Determine the (x, y) coordinate at the center of the cell enclosing the given text.  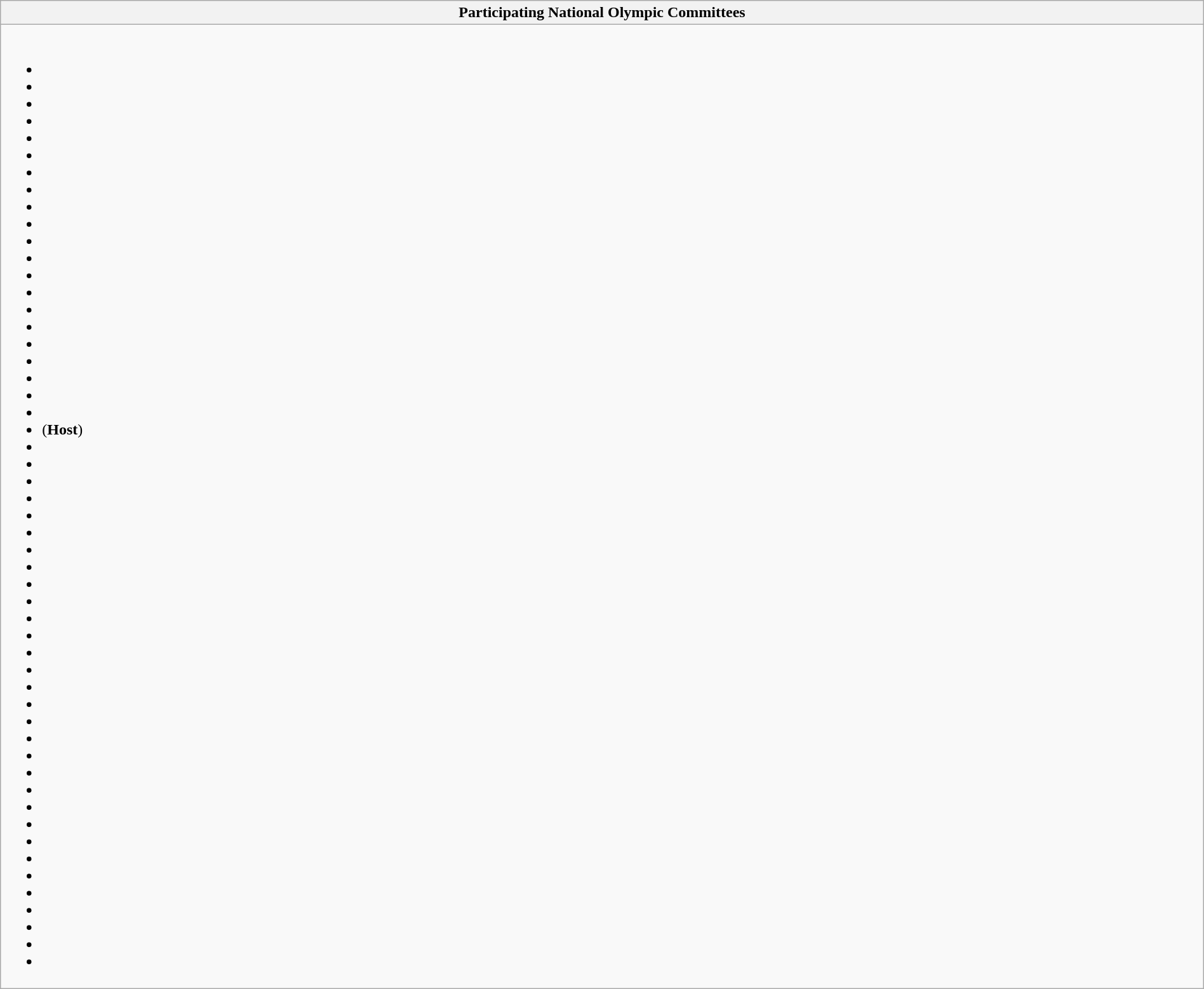
Participating National Olympic Committees (602, 13)
(Host) (602, 507)
